Detect which cell encompasses the target text, then output its [x, y] center coordinate. 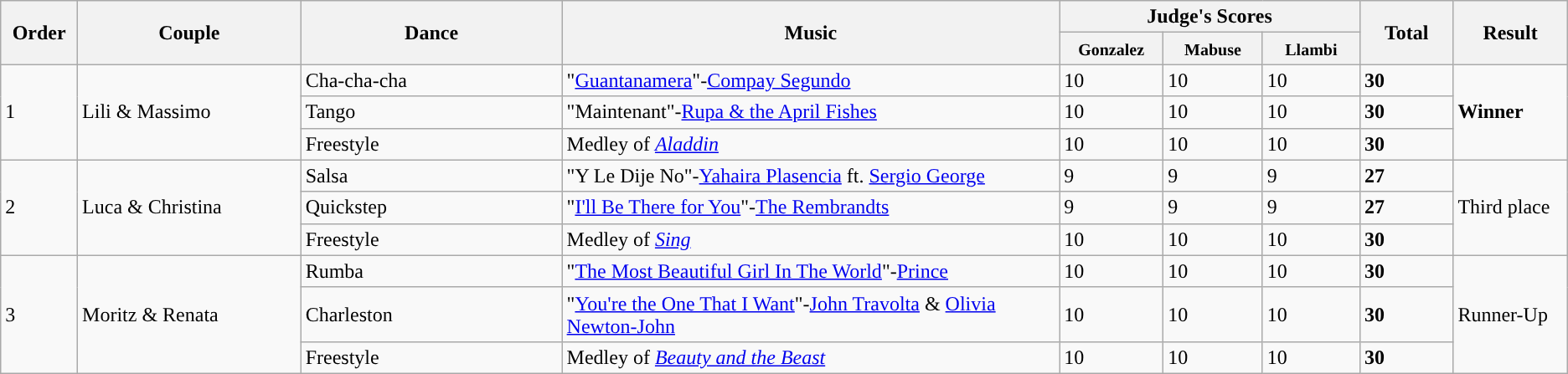
Charleston [431, 315]
"The Most Beautiful Girl In The World"-Prince [811, 271]
"I'll Be There for You"-The Rembrandts [811, 207]
Couple [189, 33]
Quickstep [431, 207]
3 [39, 315]
Order [39, 33]
Result [1510, 33]
Salsa [431, 176]
Medley of Aladdin [811, 144]
Music [811, 33]
Medley of Beauty and the Beast [811, 357]
Runner-Up [1510, 315]
"Maintenant"-Rupa & the April Fishes [811, 112]
"Guantanamera"-Compay Segundo [811, 80]
Gonzalez [1112, 49]
Rumba [431, 271]
Judge's Scores [1210, 17]
Medley of Sing [811, 239]
Dance [431, 33]
"You're the One That I Want"-John Travolta & Olivia Newton-John [811, 315]
Mabuse [1213, 49]
Lili & Massimo [189, 112]
Llambi [1311, 49]
Total [1406, 33]
"Y Le Dije No"-Yahaira Plasencia ft. Sergio George [811, 176]
Moritz & Renata [189, 315]
Cha-cha-cha [431, 80]
1 [39, 112]
2 [39, 207]
Tango [431, 112]
Third place [1510, 207]
Winner [1510, 112]
Luca & Christina [189, 207]
